Search for the cell housing the specified text and yield its (x, y) center coordinate. 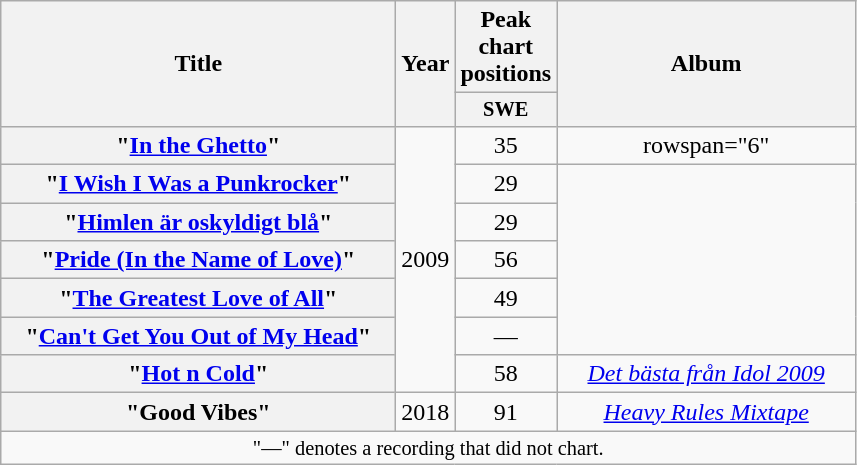
91 (506, 412)
2009 (426, 259)
2018 (426, 412)
"Pride (In the Name of Love)" (198, 260)
"In the Ghetto" (198, 145)
"Good Vibes" (198, 412)
Heavy Rules Mixtape (706, 412)
Peak chart positions (506, 47)
"Can't Get You Out of My Head" (198, 336)
"—" denotes a recording that did not chart. (428, 448)
"Hot n Cold" (198, 374)
49 (506, 298)
Title (198, 64)
rowspan="6" (706, 145)
SWE (506, 110)
56 (506, 260)
"The Greatest Love of All" (198, 298)
"Himlen är oskyldigt blå" (198, 222)
"I Wish I Was a Punkrocker" (198, 184)
— (506, 336)
Year (426, 64)
Album (706, 64)
Det bästa från Idol 2009 (706, 374)
35 (506, 145)
58 (506, 374)
